Output the (X, Y) coordinate of the center of the cell containing the given text.  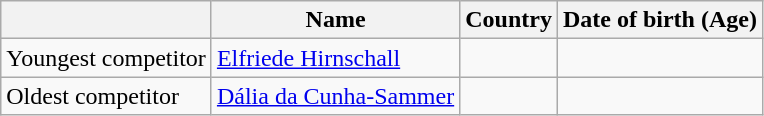
Elfriede Hirnschall (335, 58)
Oldest competitor (106, 96)
Country (509, 20)
Dália da Cunha-Sammer (335, 96)
Youngest competitor (106, 58)
Date of birth (Age) (660, 20)
Name (335, 20)
